From the cell containing the given text, extract its center point as (X, Y) coordinate. 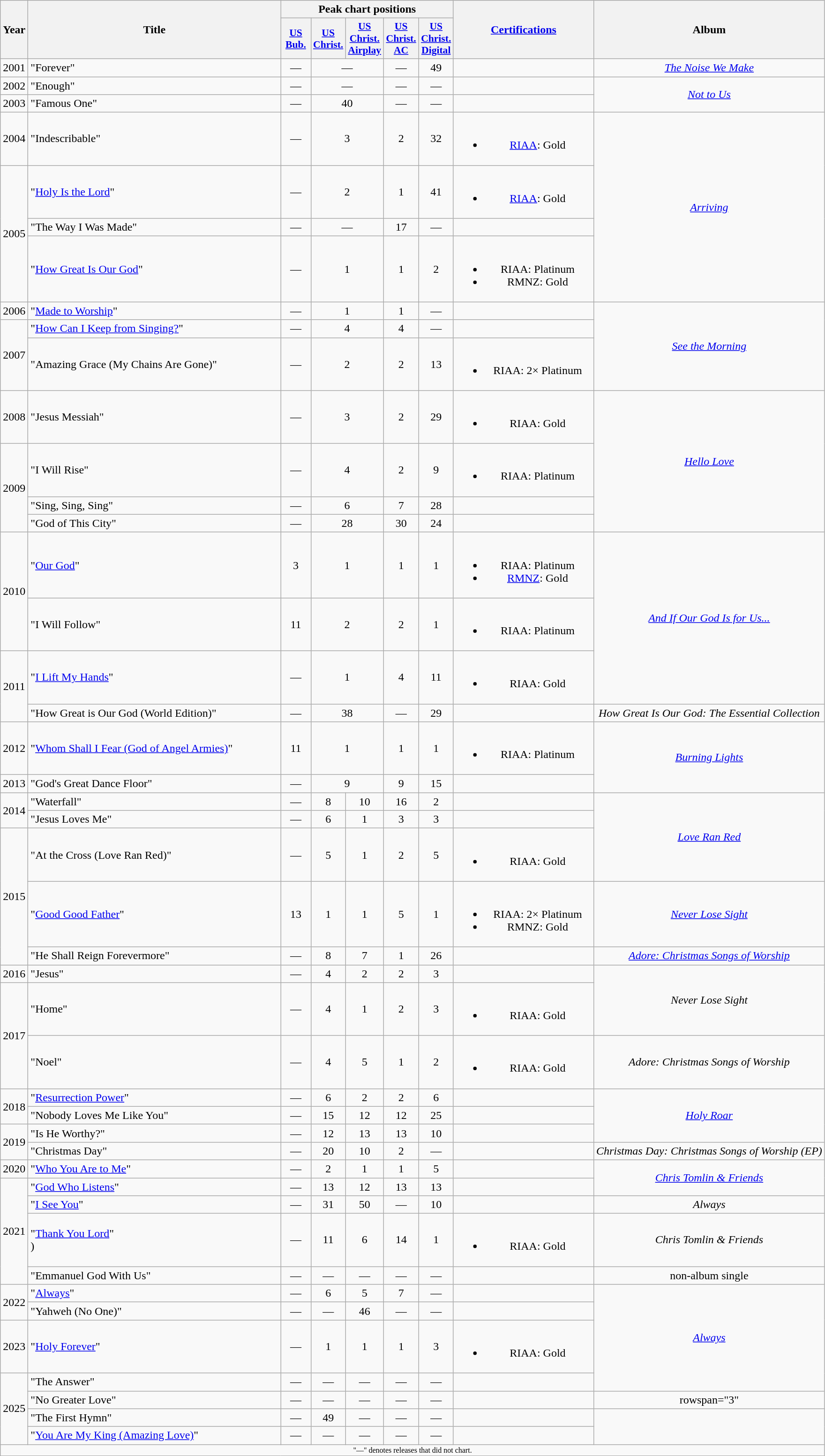
2019 (14, 1142)
24 (436, 523)
"Christmas Day" (155, 1151)
"Indescribable" (155, 139)
25 (436, 1115)
USChrist. Digital (436, 38)
46 (365, 1311)
Arriving (709, 207)
"He Shall Reign Forevermore" (155, 956)
"God's Great Dance Floor" (155, 784)
2011 (14, 686)
40 (347, 104)
"God Who Listens" (155, 1186)
See the Morning (709, 346)
2008 (14, 417)
14 (401, 1240)
Hello Love (709, 461)
US Christ.Airplay (365, 38)
2003 (14, 104)
2016 (14, 974)
Title (155, 30)
2005 (14, 233)
US Christ. (328, 38)
16 (401, 802)
17 (401, 227)
2006 (14, 311)
2015 (14, 896)
2020 (14, 1169)
2004 (14, 139)
"I See You" (155, 1205)
"Noel" (155, 1062)
USChrist. AC (401, 38)
30 (401, 523)
And If Our God Is for Us... (709, 618)
"Our God" (155, 565)
2001 (14, 68)
"No Greater Love" (155, 1400)
"I Will Rise" (155, 470)
"Is He Worthy?" (155, 1133)
"I Lift My Hands" (155, 677)
"How Can I Keep from Singing?" (155, 329)
"Amazing Grace (My Chains Are Gone)" (155, 364)
2023 (14, 1346)
"The First Hymn" (155, 1418)
"Famous One" (155, 104)
2021 (14, 1231)
The Noise We Make (709, 68)
"Home" (155, 1009)
20 (328, 1151)
"Thank You Lord") (155, 1240)
non-album single (709, 1276)
US Bub. (296, 38)
"Waterfall" (155, 802)
31 (328, 1205)
"I Will Follow" (155, 624)
2022 (14, 1302)
Not to Us (709, 95)
2025 (14, 1409)
"Holy Forever" (155, 1346)
"How Great Is Our God" (155, 269)
2002 (14, 86)
41 (436, 192)
"Jesus" (155, 974)
"Enough" (155, 86)
Holy Roar (709, 1115)
"Emmanuel God With Us" (155, 1276)
How Great Is Our God: The Essential Collection (709, 713)
"Holy Is the Lord" (155, 192)
26 (436, 956)
"Forever" (155, 68)
RIAA: 2× PlatinumRMNZ: Gold (523, 914)
"Jesus Messiah" (155, 417)
"—" denotes releases that did not chart. (412, 1450)
Peak chart positions (367, 9)
2007 (14, 355)
"The Way I Was Made" (155, 227)
"Nobody Loves Me Like You" (155, 1115)
Certifications (523, 30)
"Jesus Loves Me" (155, 819)
"Always" (155, 1293)
Burning Lights (709, 758)
50 (365, 1205)
2010 (14, 592)
32 (436, 139)
Year (14, 30)
"Whom Shall I Fear (God of Angel Armies)" (155, 748)
"Good Good Father" (155, 914)
2014 (14, 811)
38 (347, 713)
2017 (14, 1036)
2013 (14, 784)
"You Are My King (Amazing Love)" (155, 1435)
2009 (14, 488)
Love Ran Red (709, 837)
2018 (14, 1106)
"God of This City" (155, 523)
"Who You Are to Me" (155, 1169)
"Yahweh (No One)" (155, 1311)
rowspan="3" (709, 1400)
2012 (14, 748)
"Made to Worship" (155, 311)
"Resurrection Power" (155, 1097)
RIAA: 2× Platinum (523, 364)
"The Answer" (155, 1382)
Album (709, 30)
"Sing, Sing, Sing" (155, 505)
Christmas Day: Christmas Songs of Worship (EP) (709, 1151)
"At the Cross (Love Ran Red)" (155, 855)
"How Great is Our God (World Edition)" (155, 713)
